From the cell containing the given text, extract its center point as [x, y] coordinate. 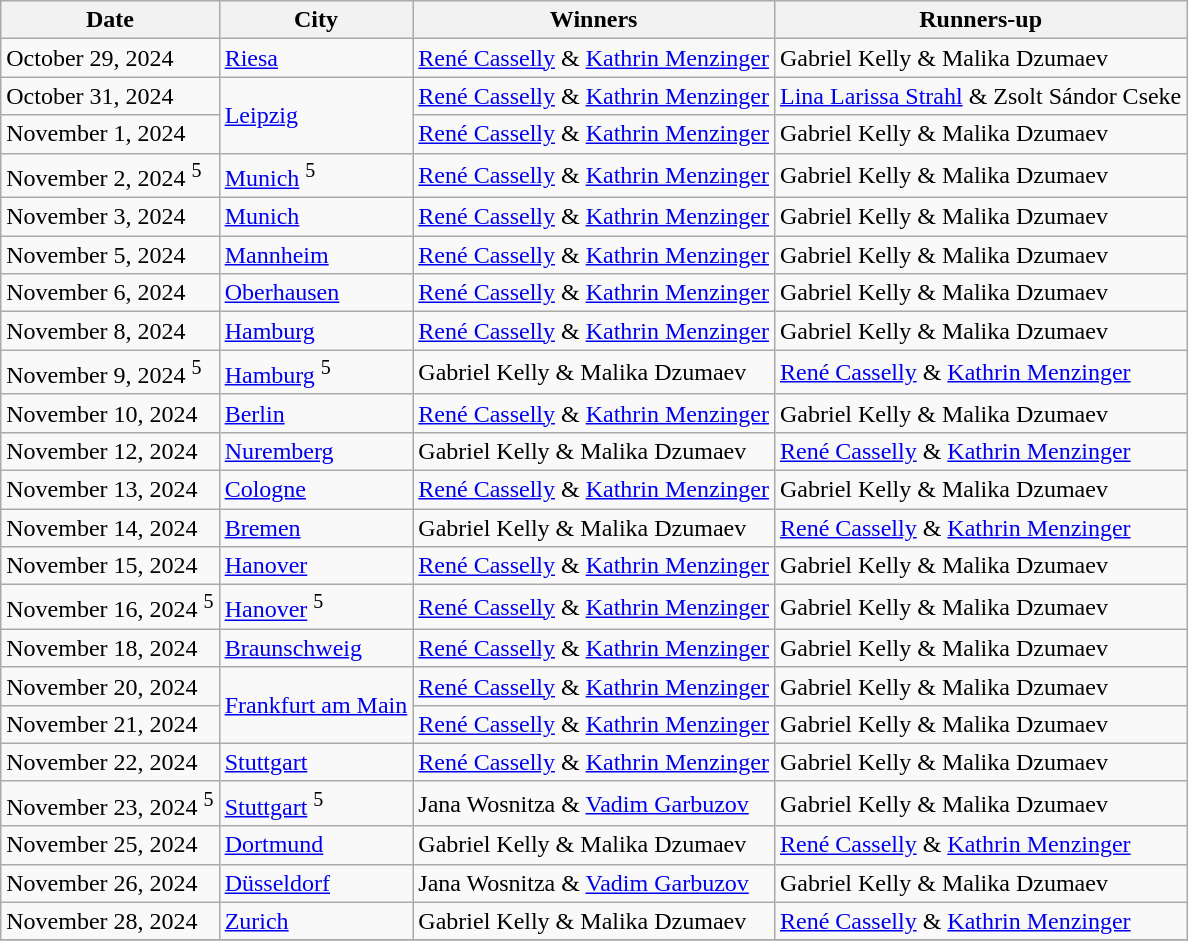
November 14, 2024 [110, 528]
Winners [594, 20]
November 20, 2024 [110, 686]
November 9, 2024 5 [110, 372]
Bremen [316, 528]
Oberhausen [316, 293]
Dortmund [316, 845]
November 16, 2024 5 [110, 608]
November 25, 2024 [110, 845]
Berlin [316, 413]
November 18, 2024 [110, 648]
Munich 5 [316, 176]
Nuremberg [316, 451]
Leipzig [316, 115]
Mannheim [316, 255]
Stuttgart 5 [316, 804]
Riesa [316, 58]
October 29, 2024 [110, 58]
November 13, 2024 [110, 489]
Cologne [316, 489]
November 21, 2024 [110, 724]
November 8, 2024 [110, 331]
October 31, 2024 [110, 96]
Hanover 5 [316, 608]
Düsseldorf [316, 883]
Braunschweig [316, 648]
November 10, 2024 [110, 413]
Hamburg 5 [316, 372]
November 3, 2024 [110, 217]
November 22, 2024 [110, 762]
Runners-up [980, 20]
Hanover [316, 566]
November 5, 2024 [110, 255]
Zurich [316, 921]
Stuttgart [316, 762]
November 12, 2024 [110, 451]
City [316, 20]
Munich [316, 217]
November 2, 2024 5 [110, 176]
November 15, 2024 [110, 566]
November 26, 2024 [110, 883]
Frankfurt am Main [316, 705]
November 6, 2024 [110, 293]
Date [110, 20]
November 28, 2024 [110, 921]
Lina Larissa Strahl & Zsolt Sándor Cseke [980, 96]
November 23, 2024 5 [110, 804]
Hamburg [316, 331]
November 1, 2024 [110, 134]
